Return the (X, Y) coordinate for the center point of the cell that contains the specified text.  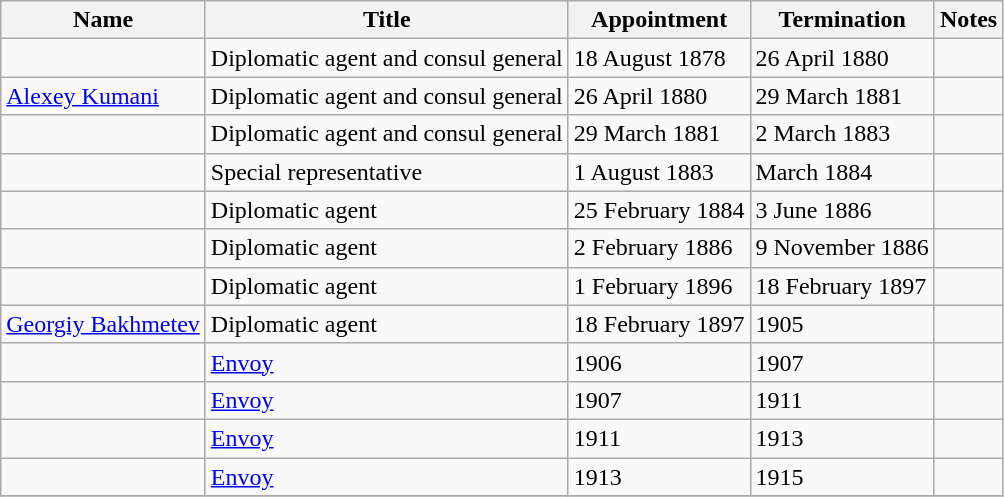
2 February 1886 (659, 248)
25 February 1884 (659, 210)
Name (104, 20)
Appointment (659, 20)
9 November 1886 (842, 248)
Termination (842, 20)
Notes (968, 20)
18 August 1878 (659, 58)
2 March 1883 (842, 134)
1905 (842, 324)
March 1884 (842, 172)
1 February 1896 (659, 286)
Special representative (386, 172)
1 August 1883 (659, 172)
1906 (659, 362)
1915 (842, 477)
Georgiy Bakhmetev (104, 324)
Alexey Kumani (104, 96)
3 June 1886 (842, 210)
Title (386, 20)
